For the text-containing cell, return its midpoint in (x, y) coordinate format. 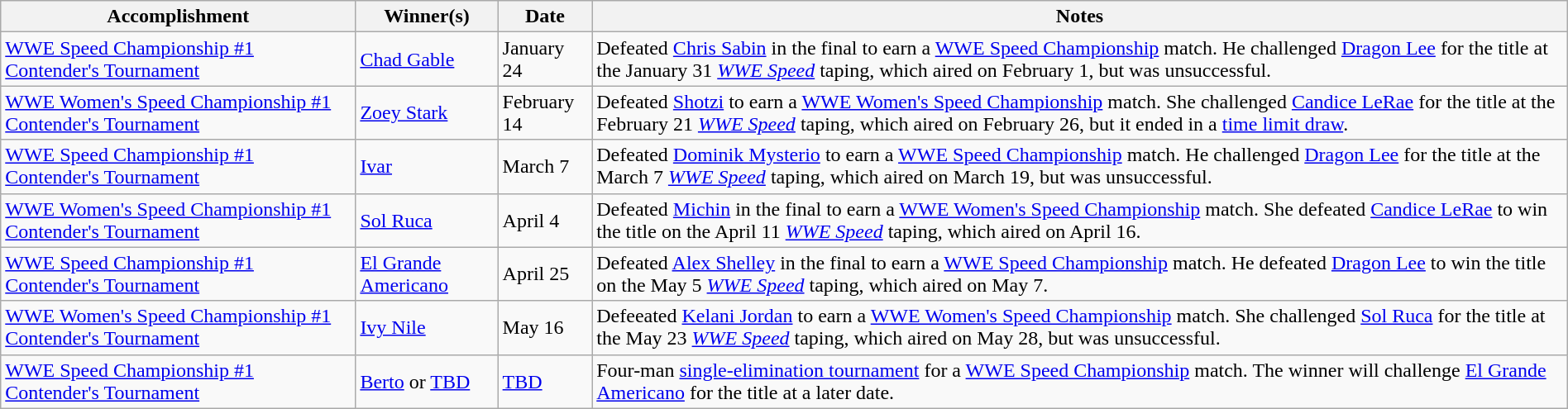
Notes (1080, 17)
February 14 (545, 112)
Ivy Nile (427, 327)
January 24 (545, 59)
Zoey Stark (427, 112)
Sol Ruca (427, 220)
May 16 (545, 327)
Chad Gable (427, 59)
April 4 (545, 220)
El Grande Americano (427, 274)
Berto or TBD (427, 382)
Accomplishment (179, 17)
Date (545, 17)
Winner(s) (427, 17)
TBD (545, 382)
April 25 (545, 274)
Ivar (427, 167)
March 7 (545, 167)
